Output the [X, Y] coordinate of the center of the cell containing the given text.  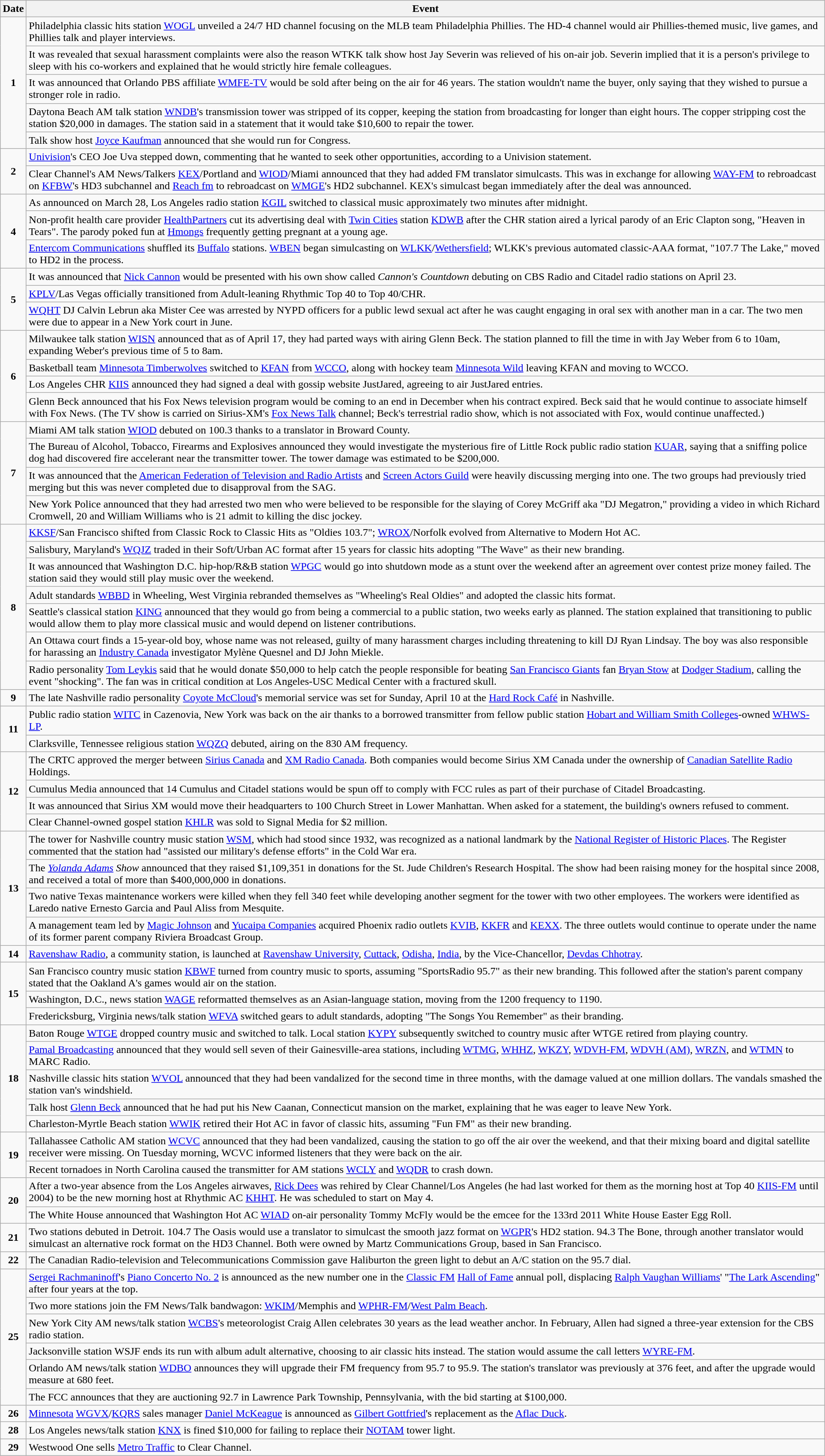
19 [13, 1155]
Los Angeles CHR KIIS announced they had signed a deal with gossip website JustJared, agreeing to air JustJared entries. [426, 385]
18 [13, 1079]
29 [13, 1447]
11 [13, 729]
Univision's CEO Joe Uva stepped down, commenting that he wanted to seek other opportunities, according to a Univision statement. [426, 157]
Talk show host Joyce Kaufman announced that she would run for Congress. [426, 140]
Charleston-Myrtle Beach station WWIK retired their Hot AC in favor of classic hits, assuming "Fun FM" as their new branding. [426, 1124]
20 [13, 1200]
Date [13, 9]
9 [13, 698]
Event [426, 9]
Washington, D.C., news station WAGE reformatted themselves as an Asian-language station, moving from the 1200 frequency to 1190. [426, 999]
As announced on March 28, Los Angeles radio station KGIL switched to classical music approximately two minutes after midnight. [426, 202]
Fredericksburg, Virginia news/talk station WFVA switched gears to adult standards, adopting "The Songs You Remember" as their branding. [426, 1016]
1 [13, 83]
KPLV/Las Vegas officially transitioned from Adult-leaning Rhythmic Top 40 to Top 40/CHR. [426, 293]
Miami AM talk station WIOD debuted on 100.3 thanks to a translator in Broward County. [426, 430]
26 [13, 1414]
22 [13, 1260]
Westwood One sells Metro Traffic to Clear Channel. [426, 1447]
6 [13, 376]
Clear Channel-owned gospel station KHLR was sold to Signal Media for $2 million. [426, 822]
2 [13, 171]
Recent tornadoes in North Carolina caused the transmitter for AM stations WCLY and WQDR to crash down. [426, 1169]
12 [13, 791]
Ravenshaw Radio, a community station, is launched at Ravenshaw University, Cuttack, Odisha, India, by the Vice-Chancellor, Devdas Chhotray. [426, 954]
13 [13, 888]
Talk host Glenn Beck announced that he had put his New Caanan, Connecticut mansion on the market, explaining that he was eager to leave New York. [426, 1107]
Two more stations join the FM News/Talk bandwagon: WKIM/Memphis and WPHR-FM/West Palm Beach. [426, 1306]
8 [13, 607]
Basketball team Minnesota Timberwolves switched to KFAN from WCCO, along with hockey team Minnesota Wild leaving KFAN and moving to WCCO. [426, 368]
Salisbury, Maryland's WQJZ traded in their Soft/Urban AC format after 15 years for classic hits adopting "The Wave" as their new branding. [426, 549]
15 [13, 993]
7 [13, 473]
The Canadian Radio-television and Telecommunications Commission gave Haliburton the green light to debut an A/C station on the 95.7 dial. [426, 1260]
Minnesota WGVX/KQRS sales manager Daniel McKeague is announced as Gilbert Gottfried's replacement as the Aflac Duck. [426, 1414]
21 [13, 1237]
The FCC announces that they are auctioning 92.7 in Lawrence Park Township, Pennsylvania, with the bid starting at $100,000. [426, 1396]
Clarksville, Tennessee religious station WQZQ debuted, airing on the 830 AM frequency. [426, 743]
14 [13, 954]
KKSF/San Francisco shifted from Classic Rock to Classic Hits as "Oldies 103.7"; WROX/Norfolk evolved from Alternative to Modern Hot AC. [426, 533]
25 [13, 1337]
4 [13, 231]
The late Nashville radio personality Coyote McCloud's memorial service was set for Sunday, April 10 at the Hard Rock Café in Nashville. [426, 698]
5 [13, 299]
Adult standards WBBD in Wheeling, West Virginia rebranded themselves as "Wheeling's Real Oldies" and adopted the classic hits format. [426, 595]
28 [13, 1430]
Los Angeles news/talk station KNX is fined $10,000 for failing to replace their NOTAM tower light. [426, 1430]
